Find where the given text appears and provide that cell's center as (X, Y) coordinate. 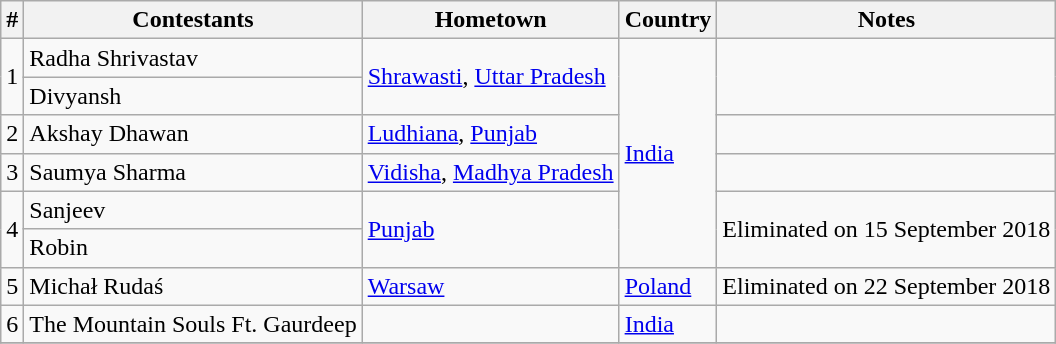
6 (12, 324)
3 (12, 172)
Poland (668, 286)
Notes (886, 20)
The Mountain Souls Ft. Gaurdeep (193, 324)
2 (12, 134)
# (12, 20)
4 (12, 229)
Warsaw (490, 286)
Contestants (193, 20)
Hometown (490, 20)
Michał Rudaś (193, 286)
Saumya Sharma (193, 172)
1 (12, 77)
Shrawasti, Uttar Pradesh (490, 77)
5 (12, 286)
Divyansh (193, 96)
Ludhiana, Punjab (490, 134)
Robin (193, 248)
Punjab (490, 229)
Sanjeev (193, 210)
Country (668, 20)
Eliminated on 22 September 2018 (886, 286)
Eliminated on 15 September 2018 (886, 229)
Radha Shrivastav (193, 58)
Akshay Dhawan (193, 134)
Vidisha, Madhya Pradesh (490, 172)
